Locate the cell with the specified text and output its [X, Y] center coordinate. 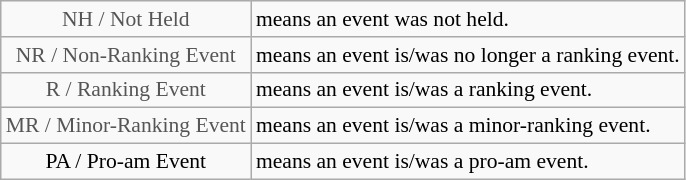
MR / Minor-Ranking Event [126, 126]
R / Ranking Event [126, 90]
PA / Pro-am Event [126, 162]
means an event was not held. [468, 19]
means an event is/was no longer a ranking event. [468, 55]
NH / Not Held [126, 19]
means an event is/was a pro-am event. [468, 162]
means an event is/was a ranking event. [468, 90]
means an event is/was a minor-ranking event. [468, 126]
NR / Non-Ranking Event [126, 55]
